Locate the cell with the specified text and output its [x, y] center coordinate. 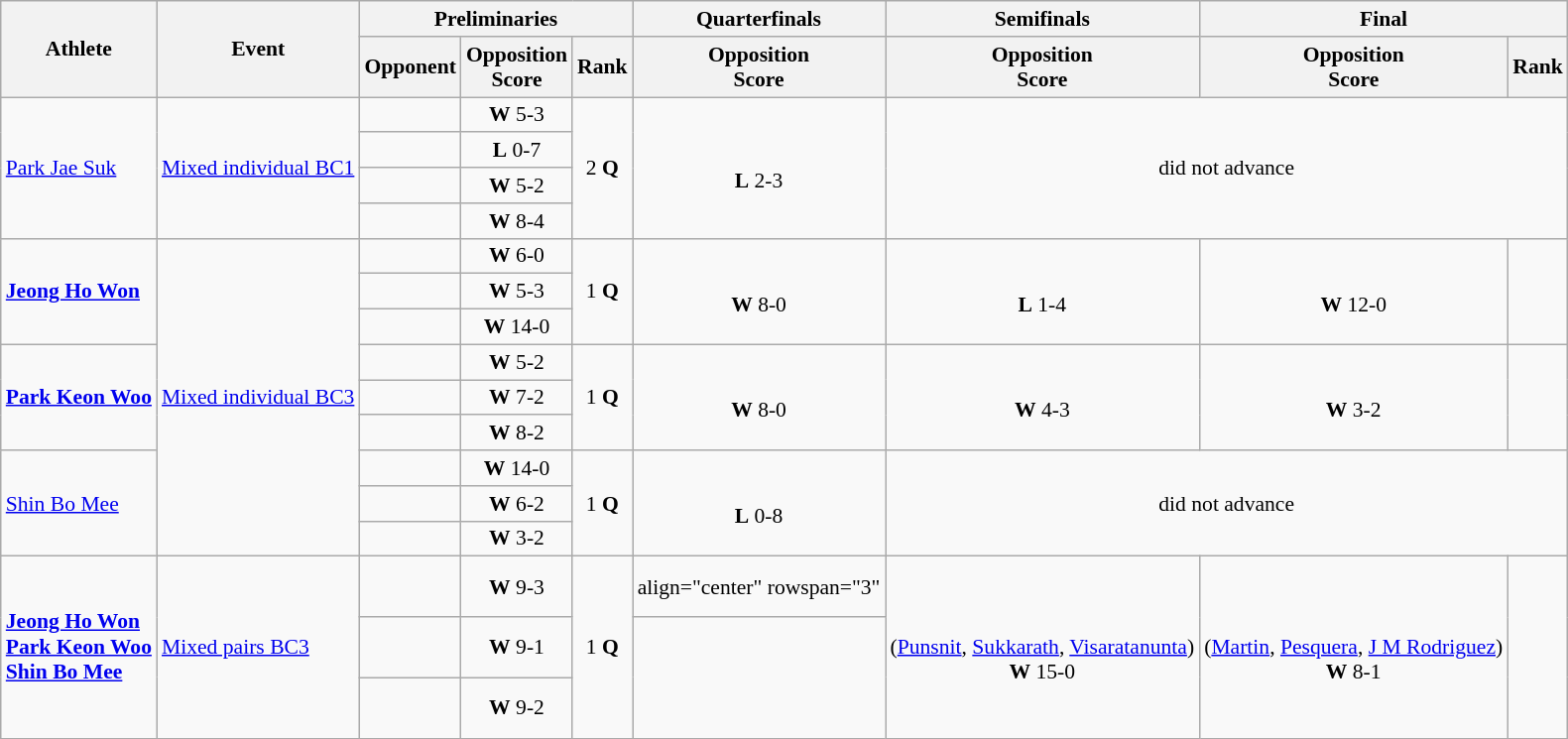
Shin Bo Mee [79, 504]
W 4-3 [1041, 397]
Final [1384, 19]
2 Q [603, 168]
W 9-2 [517, 708]
Event [258, 50]
Jeong Ho Won [79, 292]
Jeong Ho Won Park Keon Woo Shin Bo Mee [79, 647]
Semifinals [1041, 19]
Athlete [79, 50]
L 2-3 [760, 168]
Mixed pairs BC3 [258, 647]
Quarterfinals [760, 19]
align="center" rowspan="3" [760, 587]
Park Keon Woo [79, 397]
L 0-8 [760, 504]
W 7-2 [517, 398]
L 1-4 [1041, 292]
Mixed individual BC3 [258, 397]
Mixed individual BC1 [258, 168]
W 9-3 [517, 587]
W 8-4 [517, 221]
W 6-2 [517, 504]
L 0-7 [517, 151]
W 9-1 [517, 647]
(Martin, Pesquera, J M Rodriguez)W 8-1 [1353, 647]
W 12-0 [1353, 292]
W 6-0 [517, 256]
Preliminaries [496, 19]
(Punsnit, Sukkarath, Visaratanunta)W 15-0 [1041, 647]
Opponent [411, 67]
W 8-2 [517, 433]
Park Jae Suk [79, 168]
